From the cell containing the given text, extract its center point as (x, y) coordinate. 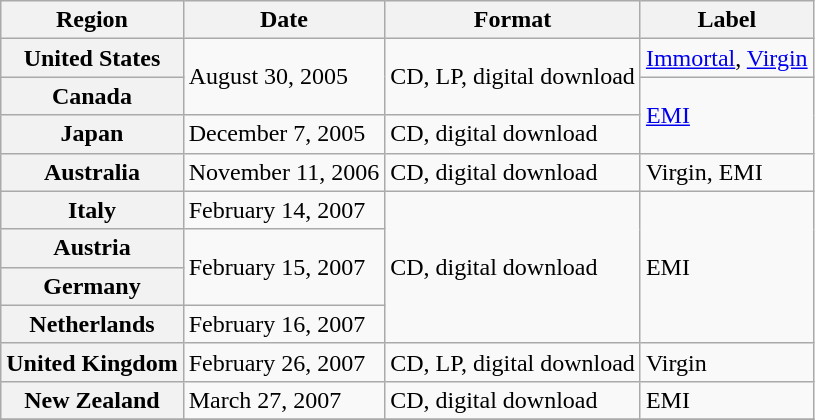
United States (92, 58)
Germany (92, 286)
Italy (92, 210)
New Zealand (92, 400)
Virgin (726, 362)
Date (284, 20)
United Kingdom (92, 362)
Immortal, Virgin (726, 58)
December 7, 2005 (284, 134)
Netherlands (92, 324)
Austria (92, 248)
Japan (92, 134)
Virgin, EMI (726, 172)
Region (92, 20)
Label (726, 20)
November 11, 2006 (284, 172)
Canada (92, 96)
Format (513, 20)
March 27, 2007 (284, 400)
Australia (92, 172)
February 26, 2007 (284, 362)
February 16, 2007 (284, 324)
February 14, 2007 (284, 210)
February 15, 2007 (284, 267)
August 30, 2005 (284, 77)
